For the text-containing cell, return its midpoint in (X, Y) coordinate format. 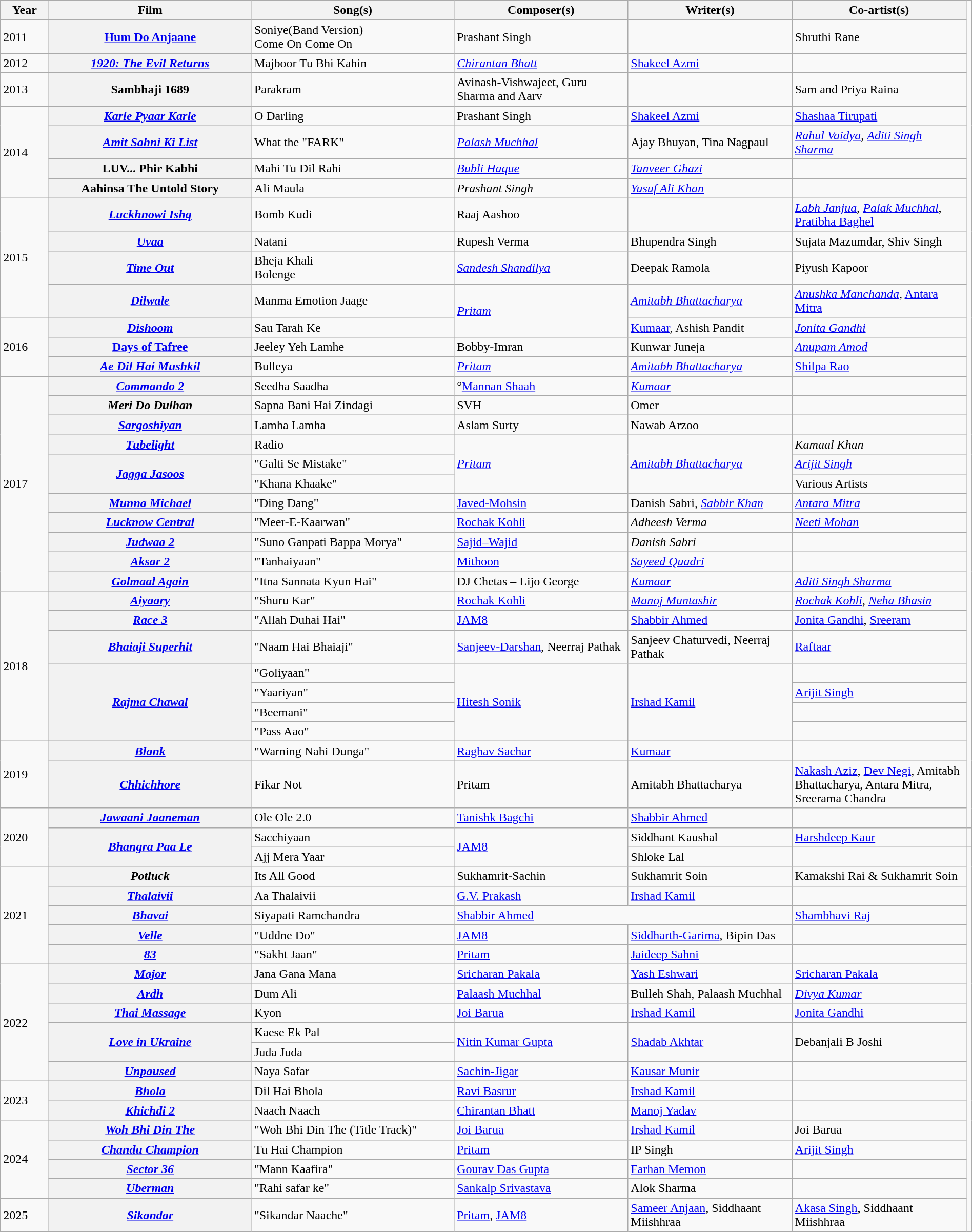
"Rahi safar ke" (353, 1188)
Various Artists (879, 483)
Farhan Memon (710, 1169)
"Galti Se Mistake" (353, 464)
Palaash Muchhal (541, 993)
Piyush Kapoor (879, 268)
Khichdi 2 (150, 1110)
Tu Hai Champion (353, 1149)
Rahul Vaidya, Aditi Singh Sharma (879, 143)
Commando 2 (150, 386)
Jawaani Jaaneman (150, 818)
Dum Ali (353, 993)
Judwaa 2 (150, 542)
2016 (25, 347)
DJ Chetas – Lijo George (541, 581)
Sanjeev-Darshan, Neerraj Pathak (541, 646)
Jagga Jasoos (150, 474)
2020 (25, 837)
2023 (25, 1101)
Thai Massage (150, 1013)
Ajay Bhuyan, Tina Nagpaul (710, 143)
Sacchiyaan (353, 837)
Meri Do Dulhan (150, 406)
Shadab Akhtar (710, 1042)
Aslam Surty (541, 425)
Harshdeep Kaur (879, 837)
Raaj Aashoo (541, 214)
Velle (150, 935)
Divya Kumar (879, 993)
Raghav Sachar (541, 751)
Dil Hai Bhola (353, 1091)
Sam and Priya Raina (879, 89)
Sachin-Jigar (541, 1072)
Adheesh Verma (710, 522)
Sambhaji 1689 (150, 89)
Jaideep Sahni (710, 954)
Manma Emotion Jaage (353, 300)
Dishoom (150, 328)
"Mann Kaafira" (353, 1169)
Labh Janjua, Palak Muchhal, Pratibha Baghel (879, 214)
Jana Gana Mana (353, 974)
Akasa Singh, Siddhaant Miishhraa (879, 1215)
"Meer-E-Kaarwan" (353, 522)
Sikandar (150, 1215)
Sapna Bani Hai Zindagi (353, 406)
Ajj Mera Yaar (353, 857)
Major (150, 974)
°Mannan Shaah (541, 386)
Siyapati Ramchandra (353, 915)
2017 (25, 484)
Sajid–Wajid (541, 542)
Hum Do Anjaane (150, 37)
Shloke Lal (710, 857)
Aahinsa The Untold Story (150, 188)
Days of Tafree (150, 347)
Jonita Gandhi, Sreeram (879, 620)
Bobby-Imran (541, 347)
"Beemani" (353, 712)
Tubelight (150, 445)
Blank (150, 751)
Sankalp Srivastava (541, 1188)
"Woh Bhi Din The (Title Track)" (353, 1130)
Film (150, 10)
Ardh (150, 993)
SVH (541, 406)
"Uddne Do" (353, 935)
Sector 36 (150, 1169)
Thalaivii (150, 896)
Woh Bhi Din The (150, 1130)
Naach Naach (353, 1110)
Sukhamrit Soin (710, 876)
Year (25, 10)
Bulleh Shah, Palaash Muchhal (710, 993)
Dilwale (150, 300)
Nawab Arzoo (710, 425)
Ravi Basrur (541, 1091)
Unpaused (150, 1072)
Tanveer Ghazi (710, 169)
Writer(s) (710, 10)
Ole Ole 2.0 (353, 818)
Seedha Saadha (353, 386)
Bulleya (353, 367)
Nakash Aziz, Dev Negi, Amitabh Bhattacharya, Antara Mitra, Sreerama Chandra (879, 784)
Yash Eshwari (710, 974)
Love in Ukraine (150, 1042)
Karle Pyaar Karle (150, 116)
2013 (25, 89)
Rajma Chawal (150, 702)
Aditi Singh Sharma (879, 581)
Radio (353, 445)
Kausar Munir (710, 1072)
O Darling (353, 116)
Naya Safar (353, 1072)
"Tanhaiyaan" (353, 561)
Bhupendra Singh (710, 241)
Siddharth-Garima, Bipin Das (710, 935)
Bheja KhaliBolenge (353, 268)
Sameer Anjaan, Siddhaant Miishhraa (710, 1215)
Composer(s) (541, 10)
Rupesh Verma (541, 241)
Song(s) (353, 10)
Lucknow Central (150, 522)
Rochak Kohli, Neha Bhasin (879, 600)
Mahi Tu Dil Rahi (353, 169)
Manoj Yadav (710, 1110)
Sau Tarah Ke (353, 328)
"Sakht Jaan" (353, 954)
Kamaal Khan (879, 445)
Aksar 2 (150, 561)
"Ding Dang" (353, 503)
Co-artist(s) (879, 10)
Natani (353, 241)
LUV... Phir Kabhi (150, 169)
"Allah Duhai Hai" (353, 620)
Sandesh Shandilya (541, 268)
Potluck (150, 876)
Aiyaary (150, 600)
Its All Good (353, 876)
Bhangra Paa Le (150, 847)
Shilpa Rao (879, 367)
Shashaa Tirupati (879, 116)
Deepak Ramola (710, 268)
"Yaariyan" (353, 693)
2012 (25, 63)
Neeti Mohan (879, 522)
Luckhnowi Ishq (150, 214)
Palash Muchhal (541, 143)
Javed-Mohsin (541, 503)
"Suno Ganpati Bappa Morya" (353, 542)
1920: The Evil Returns (150, 63)
Sargoshiyan (150, 425)
Kamakshi Rai & Sukhamrit Soin (879, 876)
Antara Mitra (879, 503)
"Shuru Kar" (353, 600)
Jeeley Yeh Lamhe (353, 347)
Ae Dil Hai Mushkil (150, 367)
"Warning Nahi Dunga" (353, 751)
2014 (25, 152)
Shruthi Rane (879, 37)
"Goliyaan" (353, 673)
Bhola (150, 1091)
"Khana Khaake" (353, 483)
"Naam Hai Bhaiaji" (353, 646)
Majboor Tu Bhi Kahin (353, 63)
Munna Michael (150, 503)
Shambhavi Raj (879, 915)
2011 (25, 37)
Soniye(Band Version)Come On Come On (353, 37)
Tanishk Bagchi (541, 818)
Nitin Kumar Gupta (541, 1042)
IP Singh (710, 1149)
2019 (25, 775)
Hitesh Sonik (541, 702)
Pritam, JAM8 (541, 1215)
Kunwar Juneja (710, 347)
Anushka Manchanda, Antara Mitra (879, 300)
What the "FARK" (353, 143)
Danish Sabri (710, 542)
Golmaal Again (150, 581)
Anupam Amod (879, 347)
G.V. Prakash (541, 896)
Uvaa (150, 241)
Yusuf Ali Khan (710, 188)
83 (150, 954)
Avinash-Vishwajeet, Guru Sharma and Aarv (541, 89)
Kaese Ek Pal (353, 1033)
Kumaar, Ashish Pandit (710, 328)
Lamha Lamha (353, 425)
2021 (25, 915)
Chandu Champion (150, 1149)
Time Out (150, 268)
"Itna Sannata Kyun Hai" (353, 581)
Kyon (353, 1013)
Aa Thalaivii (353, 896)
Alok Sharma (710, 1188)
Mithoon (541, 561)
Danish Sabri, Sabbir Khan (710, 503)
Chhichhore (150, 784)
"Sikandar Naache" (353, 1215)
Race 3 (150, 620)
Bhavai (150, 915)
Siddhant Kaushal (710, 837)
Bomb Kudi (353, 214)
Raftaar (879, 646)
Fikar Not (353, 784)
Sukhamrit-Sachin (541, 876)
Bubli Haque (541, 169)
Juda Juda (353, 1052)
2022 (25, 1022)
Ali Maula (353, 188)
2015 (25, 257)
Parakram (353, 89)
Sayeed Quadri (710, 561)
Gourav Das Gupta (541, 1169)
Uberman (150, 1188)
Amit Sahni Ki List (150, 143)
Manoj Muntashir (710, 600)
"Pass Aao" (353, 732)
Debanjali B Joshi (879, 1042)
2018 (25, 665)
Sanjeev Chaturvedi, Neerraj Pathak (710, 646)
Bhaiaji Superhit (150, 646)
Sujata Mazumdar, Shiv Singh (879, 241)
2024 (25, 1159)
2025 (25, 1215)
Omer (710, 406)
